For the text-containing cell, return its midpoint in [x, y] coordinate format. 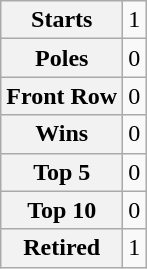
Top 5 [62, 172]
Front Row [62, 96]
Wins [62, 134]
Retired [62, 248]
Poles [62, 58]
Starts [62, 20]
Top 10 [62, 210]
